Return the [X, Y] coordinate for the center point of the cell that contains the specified text.  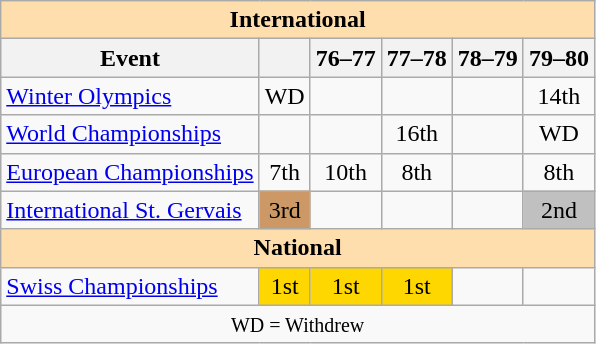
2nd [558, 210]
European Championships [130, 172]
International St. Gervais [130, 210]
WD = Withdrew [298, 324]
National [298, 248]
16th [416, 134]
78–79 [488, 58]
International [298, 20]
77–78 [416, 58]
Swiss Championships [130, 286]
76–77 [346, 58]
79–80 [558, 58]
10th [346, 172]
7th [284, 172]
14th [558, 96]
3rd [284, 210]
World Championships [130, 134]
Event [130, 58]
Winter Olympics [130, 96]
